Pinpoint the cell where the given text exists, returning its (x, y) midpoint coordinate. 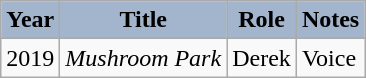
Year (30, 20)
Mushroom Park (144, 58)
Role (262, 20)
Derek (262, 58)
Voice (330, 58)
Notes (330, 20)
Title (144, 20)
2019 (30, 58)
